Pinpoint the cell where the given text exists, returning its [x, y] midpoint coordinate. 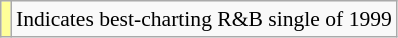
Indicates best-charting R&B single of 1999 [204, 19]
